Return (X, Y) of the center of cell containing provided text 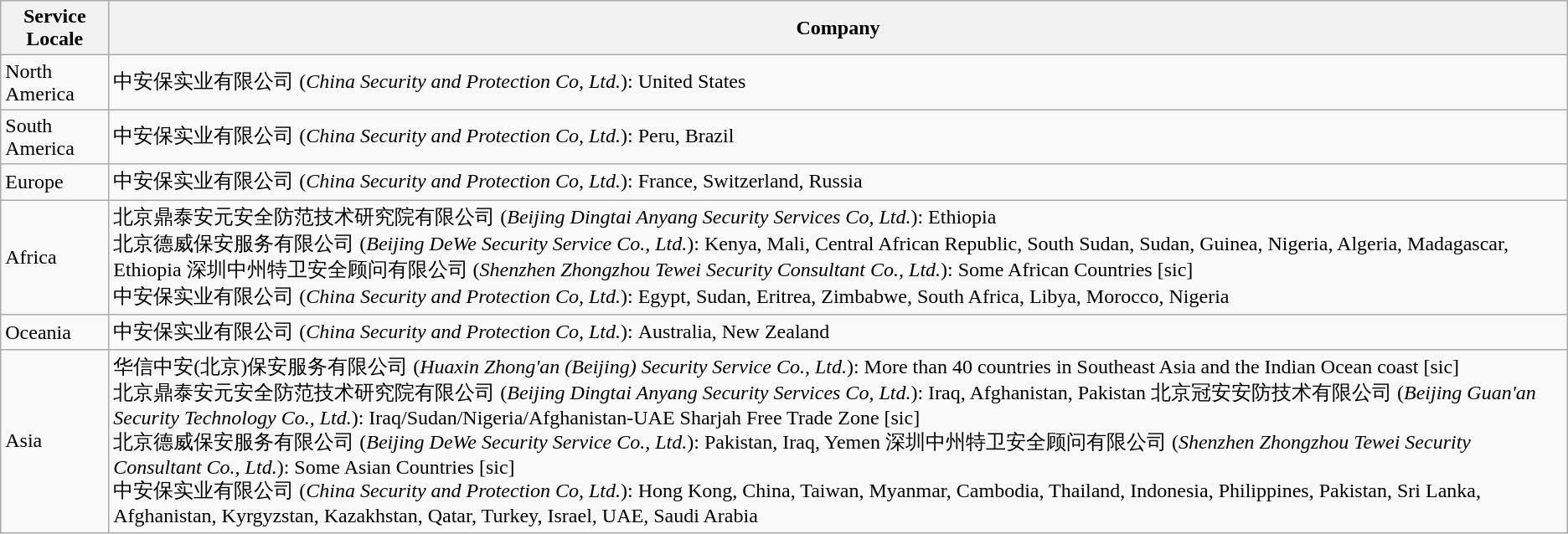
中安保实业有限公司 (China Security and Protection Co, Ltd.): France, Switzerland, Russia (838, 182)
中安保实业有限公司 (China Security and Protection Co, Ltd.): Australia, New Zealand (838, 333)
中安保实业有限公司 (China Security and Protection Co, Ltd.): Peru, Brazil (838, 137)
South America (55, 137)
Service Locale (55, 28)
North America (55, 82)
Company (838, 28)
Africa (55, 256)
Asia (55, 441)
Europe (55, 182)
Oceania (55, 333)
中安保实业有限公司 (China Security and Protection Co, Ltd.): United States (838, 82)
